Identify which cell holds the provided text, then report its [X, Y] central coordinate. 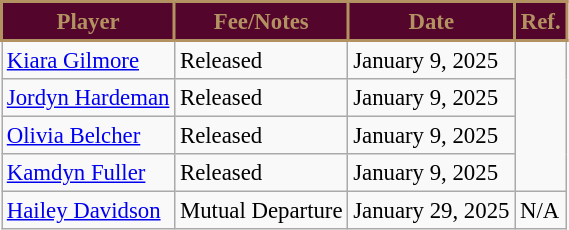
Jordyn Hardeman [88, 98]
Olivia Belcher [88, 136]
January 29, 2025 [432, 211]
Hailey Davidson [88, 211]
Fee/Notes [262, 22]
Player [88, 22]
Mutual Departure [262, 211]
Kamdyn Fuller [88, 173]
Date [432, 22]
Kiara Gilmore [88, 60]
Ref. [541, 22]
N/A [541, 211]
